Return [x, y] of the center of cell containing provided text 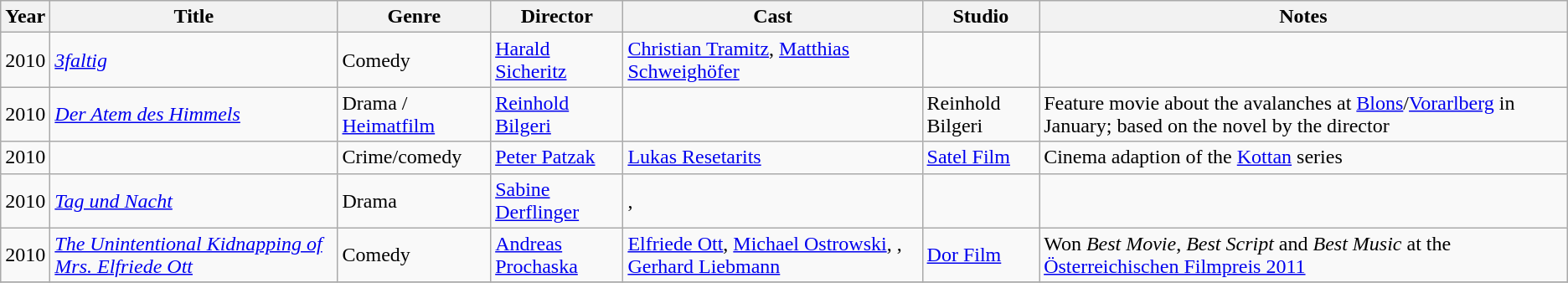
Andreas Prochaska [557, 255]
Lukas Resetarits [772, 157]
Satel Film [981, 157]
, [772, 201]
Director [557, 17]
Dor Film [981, 255]
Notes [1303, 17]
Sabine Derflinger [557, 201]
Peter Patzak [557, 157]
Cinema adaption of the Kottan series [1303, 157]
Tag und Nacht [194, 201]
Studio [981, 17]
Elfriede Ott, Michael Ostrowski, , Gerhard Liebmann [772, 255]
3faltig [194, 60]
Harald Sicheritz [557, 60]
Cast [772, 17]
Christian Tramitz, Matthias Schweighöfer [772, 60]
Drama [414, 201]
Title [194, 17]
Drama / Heimatfilm [414, 114]
The Unintentional Kidnapping of Mrs. Elfriede Ott [194, 255]
Won Best Movie, Best Script and Best Music at the Österreichischen Filmpreis 2011 [1303, 255]
Der Atem des Himmels [194, 114]
Crime/comedy [414, 157]
Genre [414, 17]
Feature movie about the avalanches at Blons/Vorarlberg in January; based on the novel by the director [1303, 114]
Year [25, 17]
